Detect which cell encompasses the target text, then output its [x, y] center coordinate. 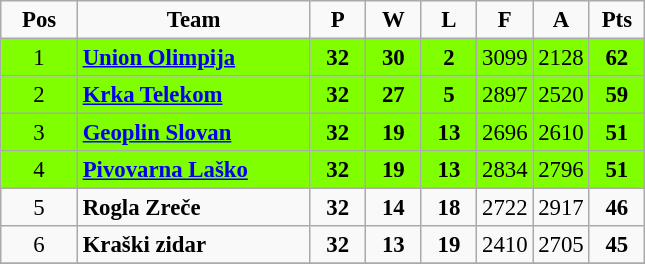
3 [40, 133]
6 [40, 245]
2834 [505, 170]
59 [617, 95]
2520 [561, 95]
1 [40, 58]
2410 [505, 245]
Pos [40, 20]
14 [394, 208]
Geoplin Slovan [194, 133]
30 [394, 58]
P [338, 20]
2722 [505, 208]
46 [617, 208]
4 [40, 170]
A [561, 20]
2610 [561, 133]
2705 [561, 245]
W [394, 20]
F [505, 20]
2696 [505, 133]
Pivovarna Laško [194, 170]
62 [617, 58]
27 [394, 95]
Union Olimpija [194, 58]
2128 [561, 58]
Rogla Zreče [194, 208]
45 [617, 245]
Pts [617, 20]
Kraški zidar [194, 245]
2917 [561, 208]
L [449, 20]
18 [449, 208]
2796 [561, 170]
Krka Telekom [194, 95]
Team [194, 20]
3099 [505, 58]
2897 [505, 95]
